Pinpoint the cell where the given text exists, returning its (X, Y) midpoint coordinate. 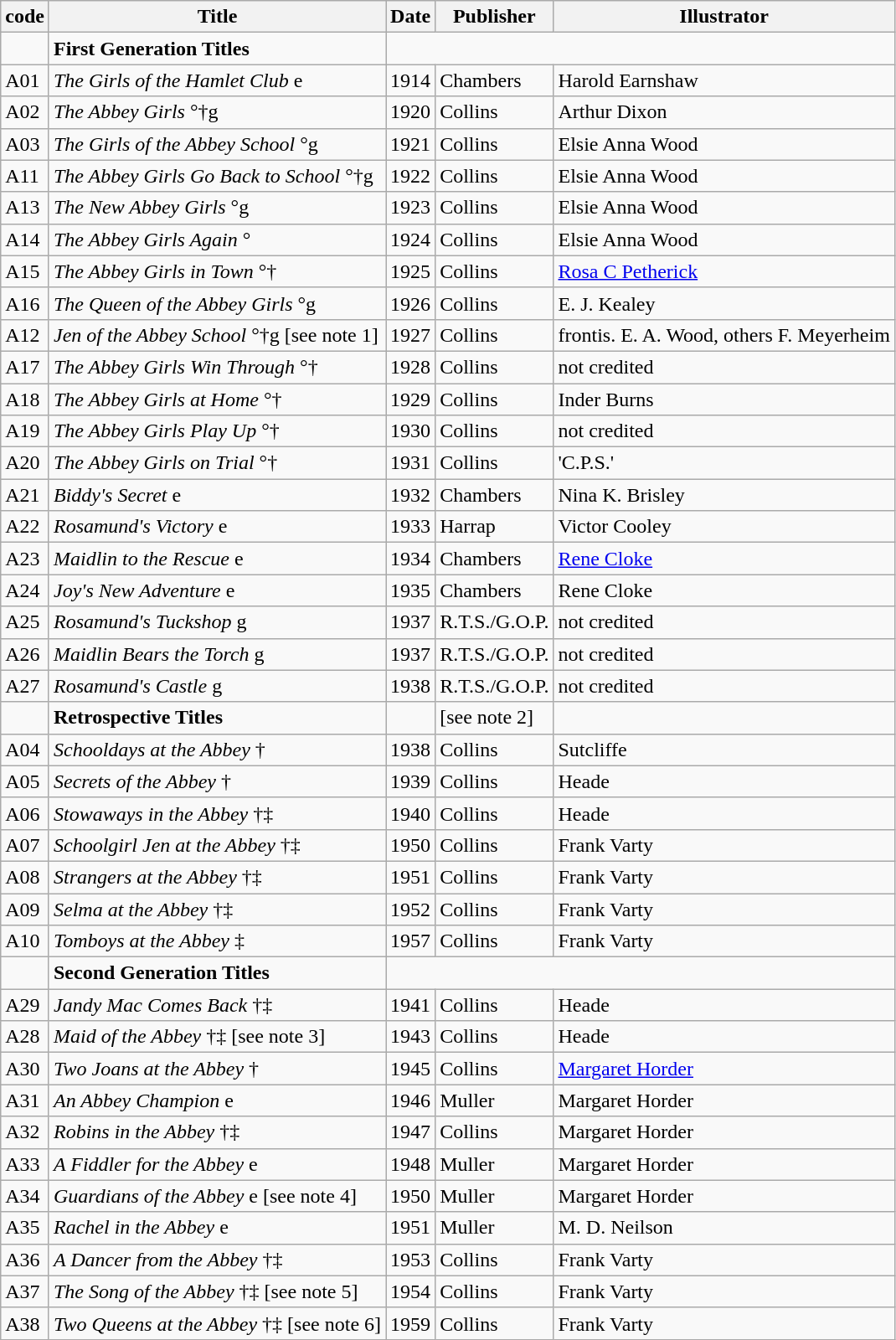
A37 (25, 1291)
A15 (25, 271)
A12 (25, 335)
1939 (410, 781)
A10 (25, 941)
A14 (25, 240)
Rosamund's Victory e (217, 527)
Maidlin to the Rescue e (217, 559)
The Abbey Girls on Trial °† (217, 463)
1927 (410, 335)
The Abbey Girls at Home °† (217, 399)
Inder Burns (723, 399)
A36 (25, 1260)
Arthur Dixon (723, 112)
1957 (410, 941)
1948 (410, 1164)
A09 (25, 909)
The Queen of the Abbey Girls °g (217, 303)
Tomboys at the Abbey ‡ (217, 941)
Sutcliffe (723, 750)
1929 (410, 399)
Joy's New Adventure e (217, 590)
A02 (25, 112)
1930 (410, 431)
A03 (25, 144)
1946 (410, 1100)
A20 (25, 463)
Maid of the Abbey †‡ [see note 3] (217, 1037)
Two Joans at the Abbey † (217, 1069)
The Girls of the Hamlet Club e (217, 80)
A38 (25, 1323)
Rachel in the Abbey e (217, 1228)
Harrap (494, 527)
'C.P.S.' (723, 463)
The Abbey Girls °†g (217, 112)
1947 (410, 1132)
1935 (410, 590)
Schooldays at the Abbey † (217, 750)
1943 (410, 1037)
Guardians of the Abbey e [see note 4] (217, 1196)
1934 (410, 559)
A28 (25, 1037)
Nina K. Brisley (723, 495)
1914 (410, 80)
A Fiddler for the Abbey e (217, 1164)
Publisher (494, 17)
A Dancer from the Abbey †‡ (217, 1260)
frontis. E. A. Wood, others F. Meyerheim (723, 335)
The Abbey Girls Go Back to School °†g (217, 176)
The Abbey Girls Again ° (217, 240)
Illustrator (723, 17)
A04 (25, 750)
Jandy Mac Comes Back †‡ (217, 1005)
A24 (25, 590)
Robins in the Abbey †‡ (217, 1132)
[see note 2] (494, 718)
A34 (25, 1196)
A11 (25, 176)
A18 (25, 399)
A05 (25, 781)
1924 (410, 240)
Two Queens at the Abbey †‡ [see note 6] (217, 1323)
1933 (410, 527)
Secrets of the Abbey † (217, 781)
An Abbey Champion e (217, 1100)
A13 (25, 208)
Date (410, 17)
A16 (25, 303)
1952 (410, 909)
The Girls of the Abbey School °g (217, 144)
1945 (410, 1069)
1926 (410, 303)
A35 (25, 1228)
1940 (410, 813)
1959 (410, 1323)
1931 (410, 463)
Schoolgirl Jen at the Abbey †‡ (217, 845)
The New Abbey Girls °g (217, 208)
A27 (25, 686)
Harold Earnshaw (723, 80)
A01 (25, 80)
A06 (25, 813)
Retrospective Titles (217, 718)
A33 (25, 1164)
A26 (25, 654)
1954 (410, 1291)
1922 (410, 176)
1921 (410, 144)
Stowaways in the Abbey †‡ (217, 813)
1923 (410, 208)
Biddy's Secret e (217, 495)
A19 (25, 431)
First Generation Titles (217, 49)
A07 (25, 845)
A32 (25, 1132)
A30 (25, 1069)
1953 (410, 1260)
A17 (25, 367)
Title (217, 17)
Jen of the Abbey School °†g [see note 1] (217, 335)
A29 (25, 1005)
Rosa C Petherick (723, 271)
code (25, 17)
Second Generation Titles (217, 973)
Rosamund's Castle g (217, 686)
A22 (25, 527)
1920 (410, 112)
A08 (25, 877)
1928 (410, 367)
The Abbey Girls Play Up °† (217, 431)
1925 (410, 271)
The Abbey Girls Win Through °† (217, 367)
Maidlin Bears the Torch g (217, 654)
1941 (410, 1005)
A23 (25, 559)
1932 (410, 495)
A21 (25, 495)
A25 (25, 622)
Rosamund's Tuckshop g (217, 622)
M. D. Neilson (723, 1228)
The Abbey Girls in Town °† (217, 271)
Victor Cooley (723, 527)
Selma at the Abbey †‡ (217, 909)
Strangers at the Abbey †‡ (217, 877)
E. J. Kealey (723, 303)
The Song of the Abbey †‡ [see note 5] (217, 1291)
A31 (25, 1100)
